Pinpoint the cell where the given text exists, returning its [X, Y] midpoint coordinate. 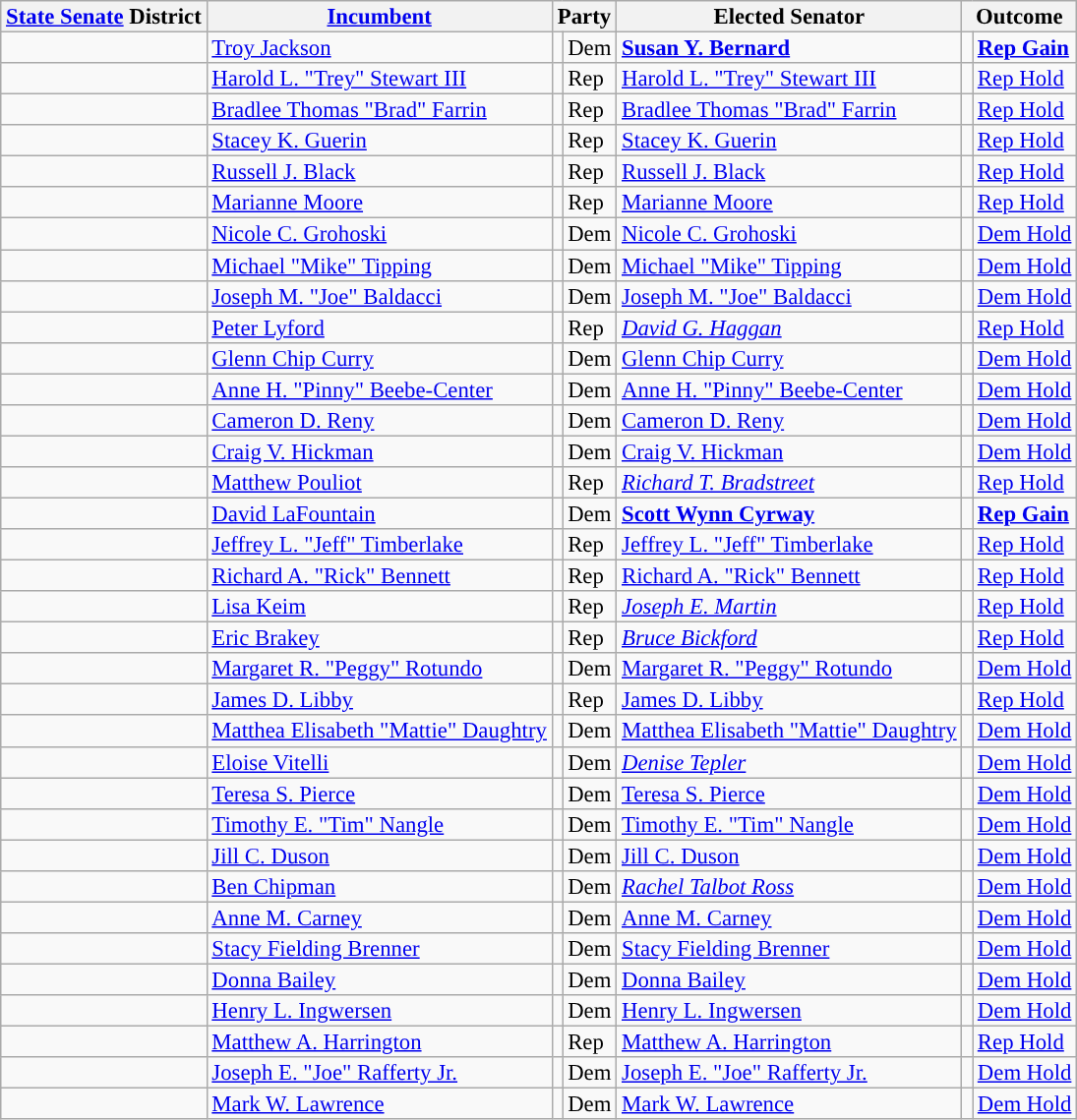
Matthew Pouliot [380, 483]
Outcome [1019, 17]
Incumbent [380, 17]
Party [584, 17]
Bruce Bickford [789, 638]
Troy Jackson [380, 48]
Denise Tepler [789, 762]
Ben Chipman [380, 887]
Eloise Vitelli [380, 762]
Eric Brakey [380, 638]
David G. Haggan [789, 327]
Lisa Keim [380, 607]
Elected Senator [789, 17]
Susan Y. Bernard [789, 48]
David LaFountain [380, 513]
Joseph E. Martin [789, 607]
Scott Wynn Cyrway [789, 513]
State Senate District [104, 17]
Richard T. Bradstreet [789, 483]
Peter Lyford [380, 327]
Rachel Talbot Ross [789, 887]
